Return [x, y] of the center of cell containing provided text 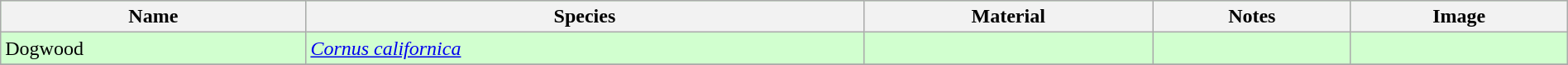
Species [585, 17]
Material [1008, 17]
Image [1459, 17]
Dogwood [154, 48]
Notes [1252, 17]
Name [154, 17]
Cornus californica [585, 48]
